Locate the cell with the specified text and output its (x, y) center coordinate. 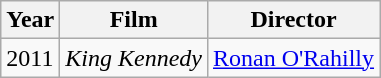
King Kennedy (134, 58)
Director (293, 20)
Year (30, 20)
Film (134, 20)
2011 (30, 58)
Ronan O'Rahilly (293, 58)
